Locate the cell with the specified text and output its (x, y) center coordinate. 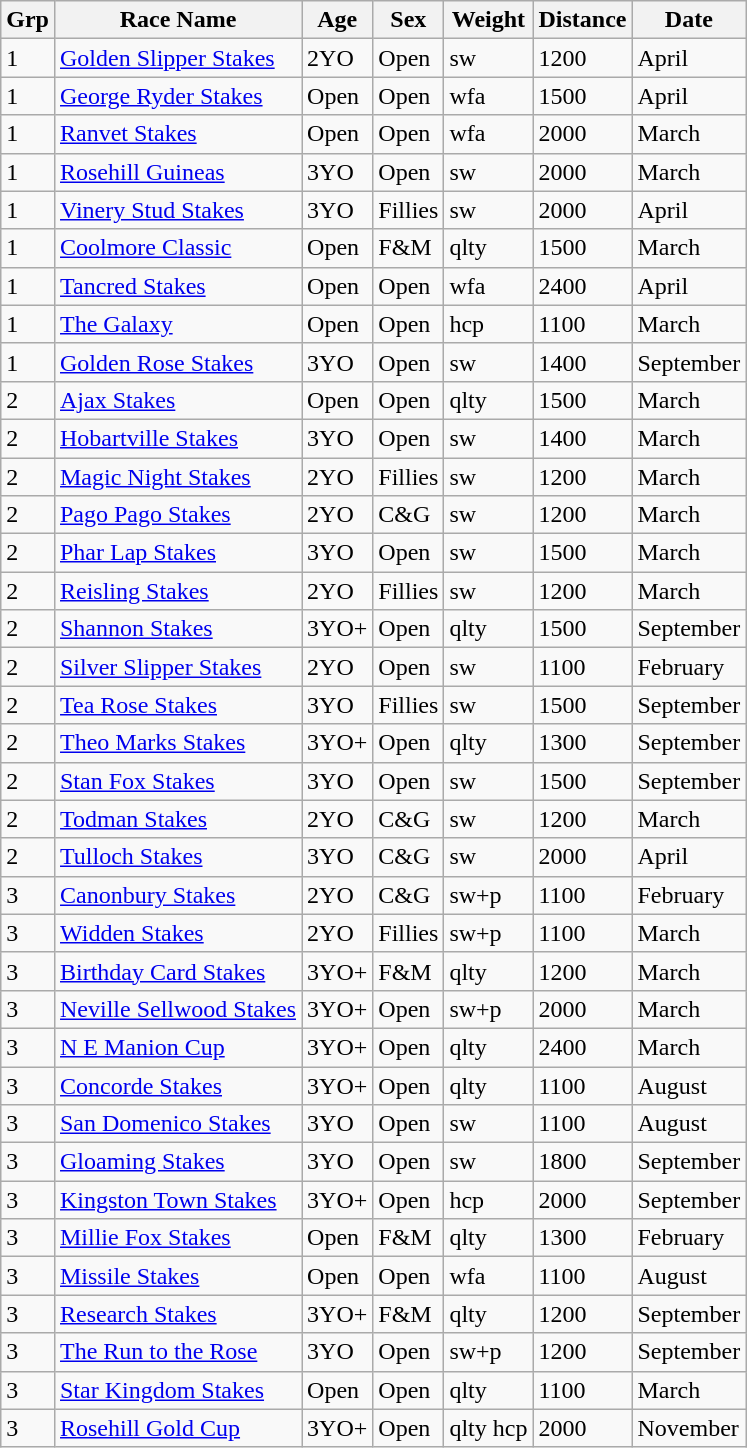
Grp (28, 20)
November (689, 1428)
Ranvet Stakes (178, 134)
Gloaming Stakes (178, 1162)
Kingston Town Stakes (178, 1200)
Birthday Card Stakes (178, 971)
Millie Fox Stakes (178, 1238)
N E Manion Cup (178, 1047)
Research Stakes (178, 1314)
Neville Sellwood Stakes (178, 1009)
Widden Stakes (178, 933)
Sex (408, 20)
Race Name (178, 20)
Phar Lap Stakes (178, 553)
Theo Marks Stakes (178, 743)
Distance (582, 20)
The Galaxy (178, 324)
Pago Pago Stakes (178, 515)
Star Kingdom Stakes (178, 1390)
San Domenico Stakes (178, 1124)
Rosehill Gold Cup (178, 1428)
Rosehill Guineas (178, 172)
Tea Rose Stakes (178, 705)
Canonbury Stakes (178, 895)
Reisling Stakes (178, 591)
qlty hcp (488, 1428)
Stan Fox Stakes (178, 781)
Golden Rose Stakes (178, 362)
Magic Night Stakes (178, 477)
Shannon Stakes (178, 629)
Coolmore Classic (178, 248)
Tancred Stakes (178, 286)
Todman Stakes (178, 819)
Silver Slipper Stakes (178, 667)
Missile Stakes (178, 1276)
The Run to the Rose (178, 1352)
Vinery Stud Stakes (178, 210)
Concorde Stakes (178, 1085)
Tulloch Stakes (178, 857)
1800 (582, 1162)
Weight (488, 20)
Age (338, 20)
Hobartville Stakes (178, 438)
George Ryder Stakes (178, 96)
Ajax Stakes (178, 400)
Golden Slipper Stakes (178, 58)
Date (689, 20)
